Provide the [X, Y] coordinate of the cell's center where the given text is located.  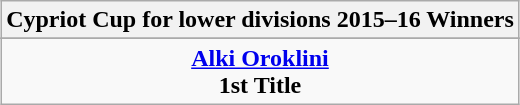
Alki Oroklini1st Title [260, 72]
Cypriot Cup for lower divisions 2015–16 Winners [260, 20]
